Scan for the cell matching the given text and deliver its (x, y) coordinate at center. 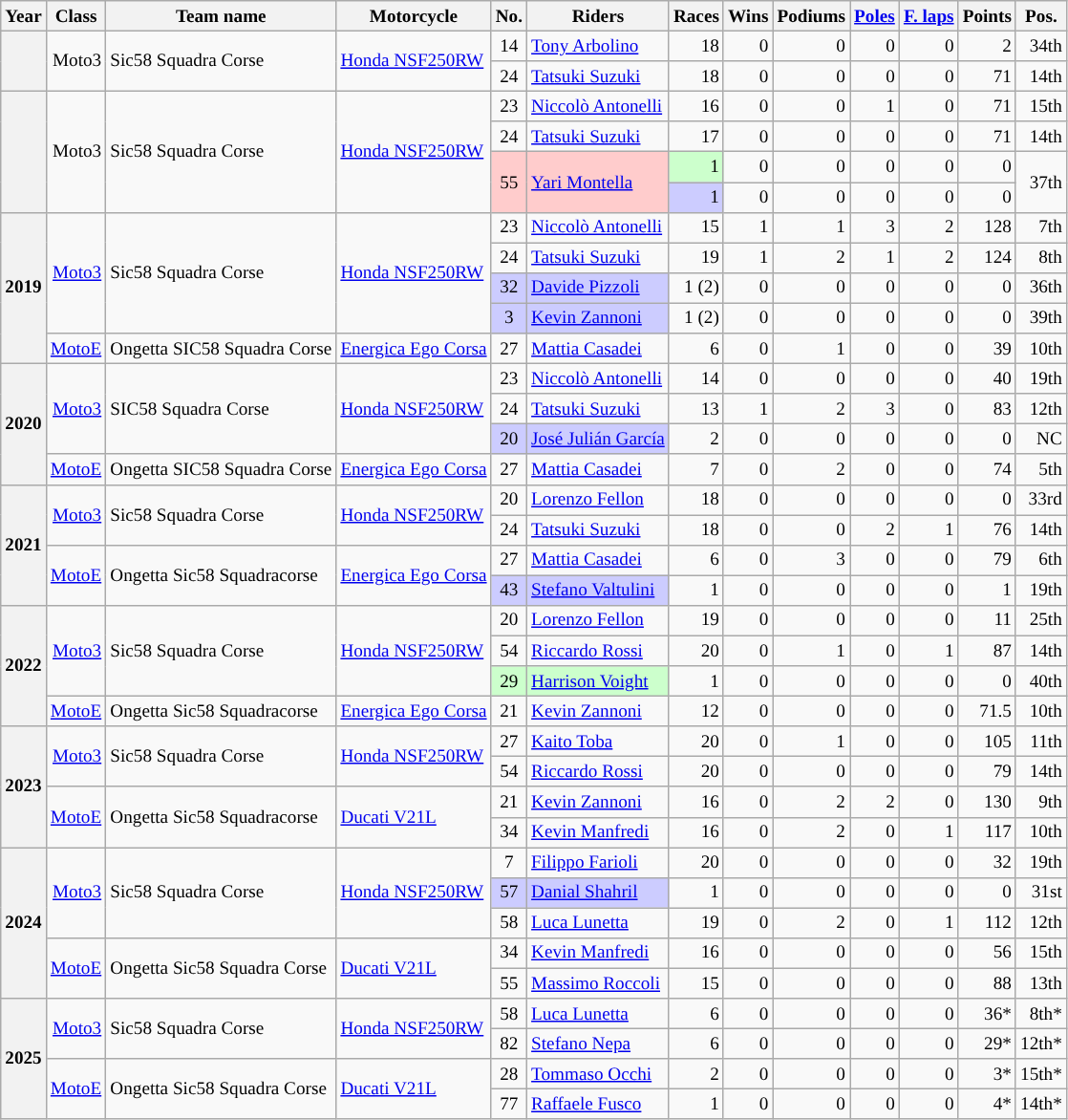
2025 (24, 1059)
34th (1041, 46)
39 (987, 349)
Class (75, 16)
Stefano Nepa (598, 1044)
39th (1041, 318)
36th (1041, 288)
Davide Pizzoli (598, 288)
Raffaele Fusco (598, 1105)
29* (987, 1044)
Year (24, 16)
Riders (598, 16)
13th (1041, 983)
71.5 (987, 711)
Motorcycle (414, 16)
28 (508, 1074)
117 (987, 832)
105 (987, 742)
40 (987, 378)
Yari Montella (598, 182)
8th (1041, 258)
Races (695, 16)
2020 (24, 424)
2022 (24, 665)
Poles (875, 16)
6th (1041, 560)
8th* (1041, 1014)
88 (987, 983)
Podiums (812, 16)
13 (695, 409)
5th (1041, 469)
Stefano Valtulini (598, 591)
76 (987, 529)
56 (987, 953)
Points (987, 16)
11th (1041, 742)
12 (695, 711)
9th (1041, 802)
Harrison Voight (598, 681)
112 (987, 923)
No. (508, 16)
Tony Arbolino (598, 46)
NC (1041, 440)
F. laps (929, 16)
43 (508, 591)
Danial Shahril (598, 893)
15th* (1041, 1074)
37th (1041, 182)
11 (987, 620)
31st (1041, 893)
25th (1041, 620)
Massimo Roccoli (598, 983)
SIC58 Squadra Corse (222, 409)
Pos. (1041, 16)
57 (508, 893)
130 (987, 802)
7th (1041, 227)
José Julián García (598, 440)
2021 (24, 545)
2023 (24, 787)
36* (987, 1014)
2024 (24, 922)
124 (987, 258)
Filippo Farioli (598, 862)
40th (1041, 681)
3* (987, 1074)
33rd (1041, 500)
Kaito Toba (598, 742)
17 (695, 137)
128 (987, 227)
83 (987, 409)
Wins (747, 16)
29 (508, 681)
74 (987, 469)
12th* (1041, 1044)
87 (987, 651)
2019 (24, 288)
Tommaso Occhi (598, 1074)
Team name (222, 16)
82 (508, 1044)
14th* (1041, 1105)
77 (508, 1105)
4* (987, 1105)
